Locate the cell with the specified text and output its (X, Y) center coordinate. 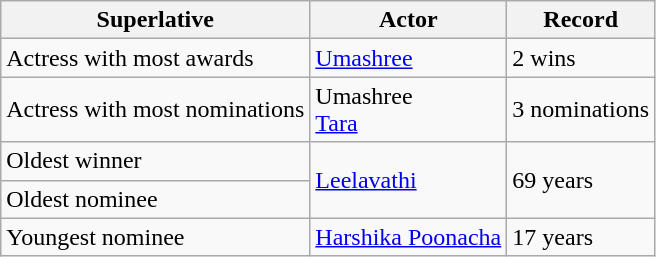
Leelavathi (408, 180)
Oldest winner (156, 161)
Record (581, 20)
17 years (581, 237)
3 nominations (581, 110)
UmashreeTara (408, 110)
Actor (408, 20)
2 wins (581, 58)
Actress with most nominations (156, 110)
Umashree (408, 58)
Superlative (156, 20)
Oldest nominee (156, 199)
69 years (581, 180)
Youngest nominee (156, 237)
Actress with most awards (156, 58)
Harshika Poonacha (408, 237)
